Extract the [x, y] coordinate from the center of the cell holding the provided text.  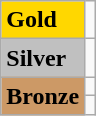
Bronze [43, 96]
Gold [43, 20]
Silver [43, 58]
